Return the (x, y) coordinate for the center point of the cell that contains the specified text.  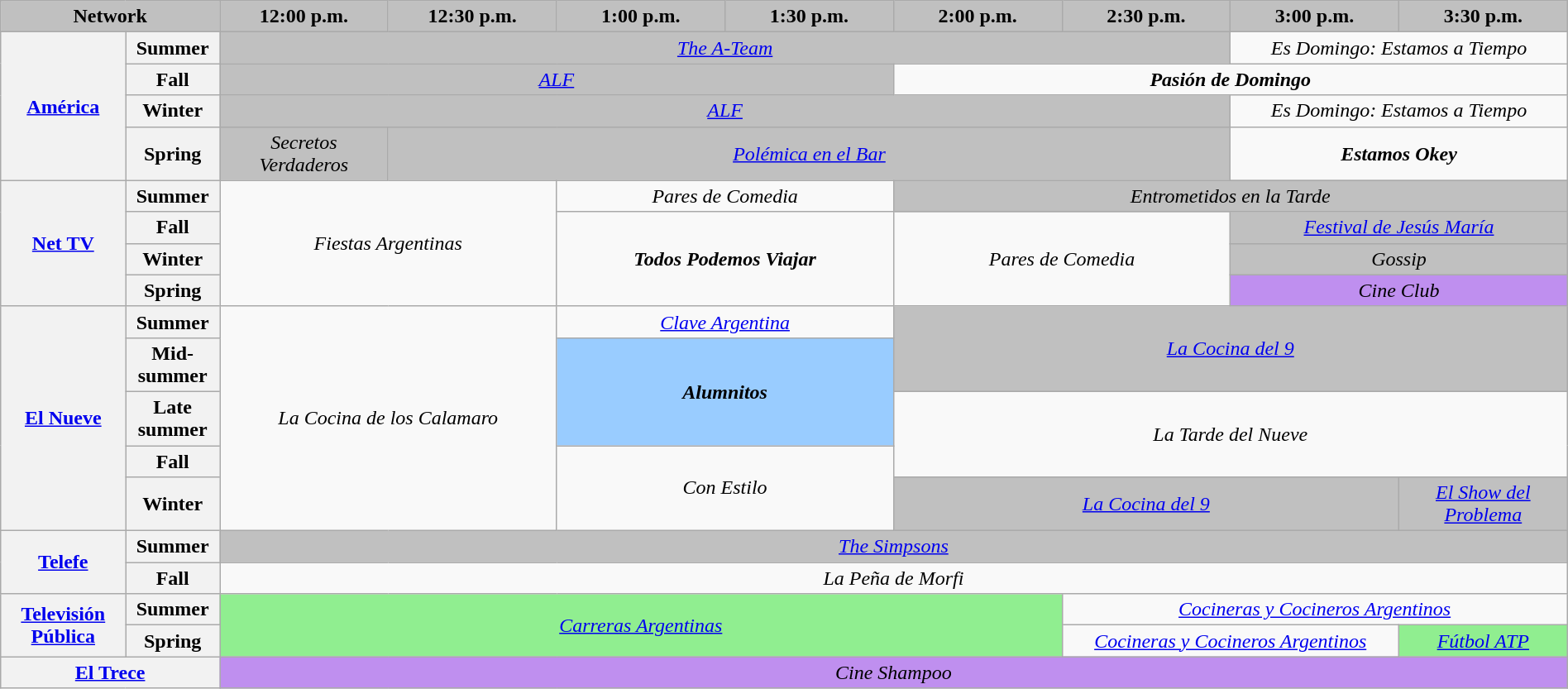
2:00 p.m. (978, 17)
América (63, 106)
Gossip (1399, 259)
Cine Shampoo (894, 672)
Todos Podemos Viajar (724, 259)
El Trece (111, 672)
Telefe (63, 562)
12:00 p.m. (304, 17)
El Show del Problema (1483, 505)
Fútbol ATP (1483, 641)
Festival de Jesús María (1399, 227)
Polémica en el Bar (809, 154)
3:30 p.m. (1483, 17)
Secretos Verdaderos (304, 154)
Alumnitos (724, 391)
Pasión de Domingo (1231, 79)
Mid-summer (173, 364)
Net TV (63, 243)
Entrometidos en la Tarde (1231, 196)
La Cocina de los Calamaro (389, 419)
1:00 p.m. (641, 17)
Clave Argentina (724, 322)
1:30 p.m. (810, 17)
La Tarde del Nueve (1231, 433)
Televisión Pública (63, 625)
Estamos Okey (1399, 154)
Cine Club (1399, 290)
La Peña de Morfi (894, 578)
Fiestas Argentinas (389, 243)
Con Estilo (724, 488)
El Nueve (63, 419)
3:00 p.m. (1315, 17)
The Simpsons (894, 547)
Carreras Argentinas (641, 625)
Network (111, 17)
The A-Team (725, 48)
12:30 p.m. (472, 17)
Late summer (173, 419)
2:30 p.m. (1146, 17)
